Provide the (X, Y) coordinate of the cell's center where the given text is located.  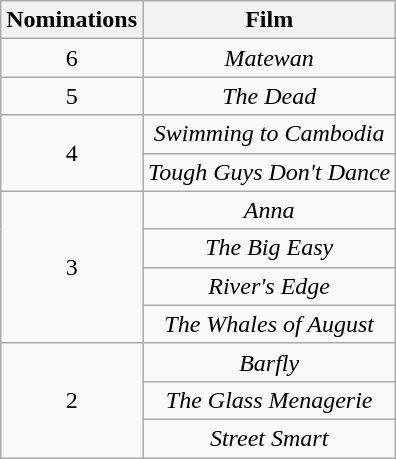
Street Smart (268, 438)
6 (72, 58)
Film (268, 20)
The Glass Menagerie (268, 400)
Barfly (268, 362)
Anna (268, 210)
The Big Easy (268, 248)
Tough Guys Don't Dance (268, 172)
4 (72, 153)
The Whales of August (268, 324)
Swimming to Cambodia (268, 134)
Nominations (72, 20)
3 (72, 267)
River's Edge (268, 286)
Matewan (268, 58)
5 (72, 96)
The Dead (268, 96)
2 (72, 400)
